Output the (X, Y) coordinate of the center of the cell containing the given text.  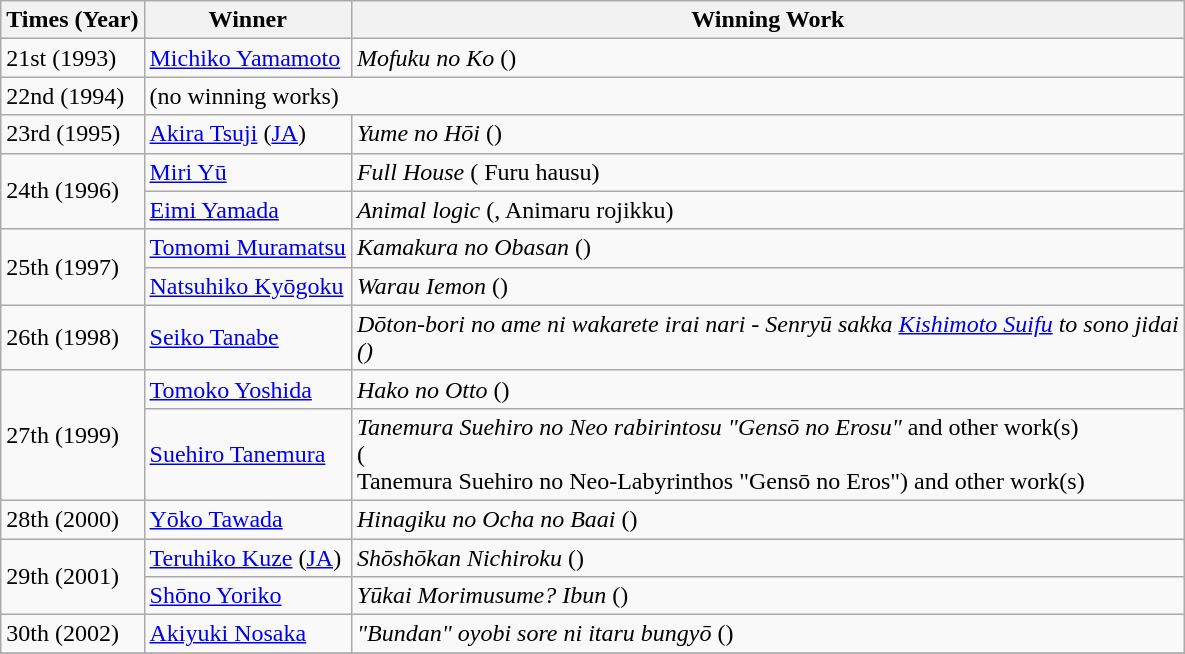
Suehiro Tanemura (248, 454)
27th (1999) (72, 435)
Shōshōkan Nichiroku () (768, 557)
24th (1996) (72, 191)
Warau Iemon () (768, 286)
Tomomi Muramatsu (248, 248)
Hinagiku no Ocha no Baai () (768, 519)
26th (1998) (72, 338)
22nd (1994) (72, 96)
Eimi Yamada (248, 210)
Mofuku no Ko () (768, 58)
Yume no Hōi () (768, 134)
(no winning works) (664, 96)
Kamakura no Obasan () (768, 248)
Yōko Tawada (248, 519)
Seiko Tanabe (248, 338)
Winning Work (768, 20)
Michiko Yamamoto (248, 58)
23rd (1995) (72, 134)
Times (Year) (72, 20)
21st (1993) (72, 58)
Yūkai Morimusume? Ibun () (768, 596)
25th (1997) (72, 267)
28th (2000) (72, 519)
29th (2001) (72, 576)
Full House ( Furu hausu) (768, 172)
Shōno Yoriko (248, 596)
Natsuhiko Kyōgoku (248, 286)
Animal logic (, Animaru rojikku) (768, 210)
Akira Tsuji (JA) (248, 134)
Akiyuki Nosaka (248, 634)
Hako no Otto () (768, 389)
Miri Yū (248, 172)
30th (2002) (72, 634)
Dōton-bori no ame ni wakarete irai nari - Senryū sakka Kishimoto Suifu to sono jidai () (768, 338)
Teruhiko Kuze (JA) (248, 557)
Winner (248, 20)
Tomoko Yoshida (248, 389)
Tanemura Suehiro no Neo rabirintosu "Gensō no Erosu" and other work(s) ( Tanemura Suehiro no Neo-Labyrinthos "Gensō no Eros") and other work(s) (768, 454)
"Bundan" oyobi sore ni itaru bungyō () (768, 634)
